Determine the [X, Y] coordinate at the center of the cell enclosing the given text.  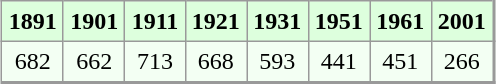
1951 [339, 21]
668 [216, 62]
1931 [278, 21]
662 [94, 62]
1911 [155, 21]
451 [401, 62]
1891 [33, 21]
1961 [401, 21]
1921 [216, 21]
2001 [462, 21]
593 [278, 62]
266 [462, 62]
441 [339, 62]
682 [33, 62]
1901 [94, 21]
713 [155, 62]
